Search for the cell housing the specified text and yield its (x, y) center coordinate. 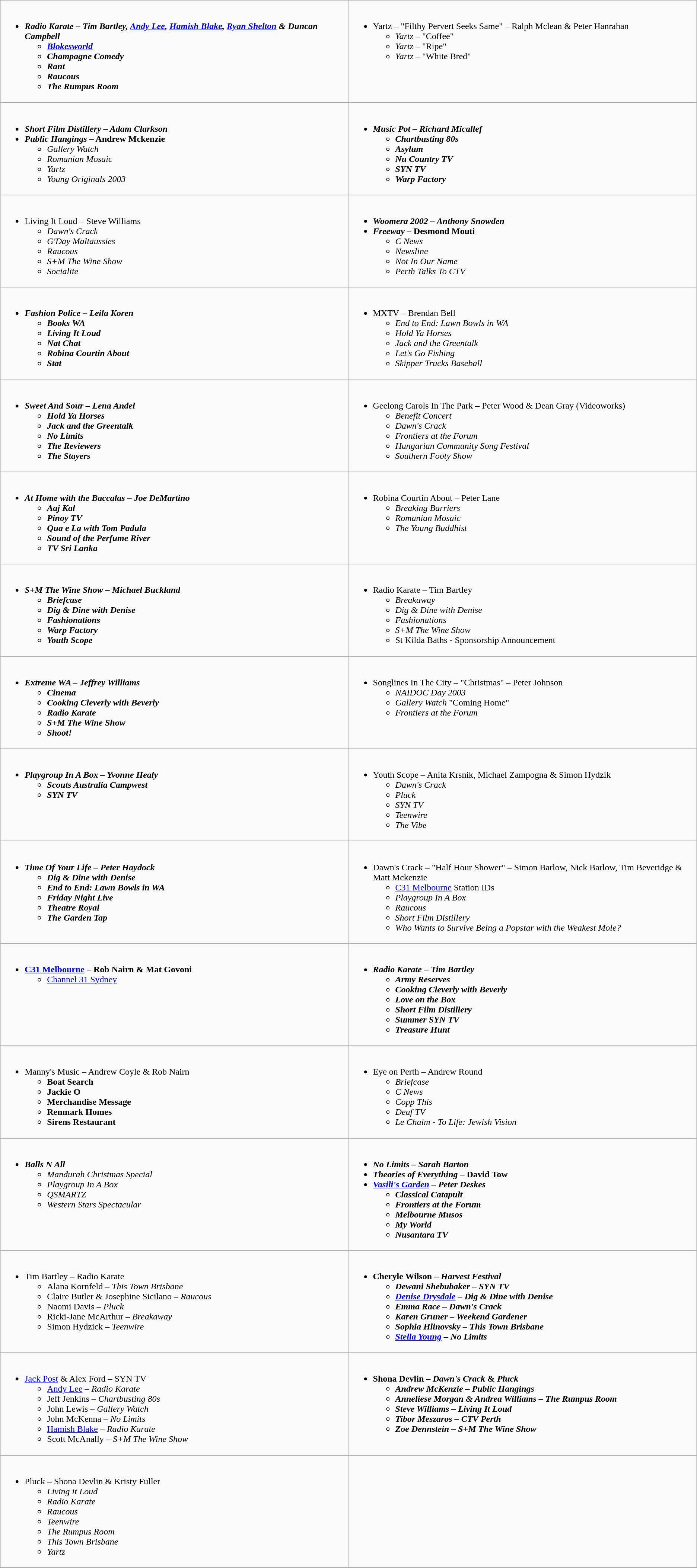
Short Film Distillery – Adam ClarksonPublic Hangings – Andrew MckenzieGallery WatchRomanian MosaicYartzYoung Originals 2003 (174, 149)
Radio Karate – Tim BartleyArmy ReservesCooking Cleverly with BeverlyLove on the BoxShort Film DistillerySummer SYN TVTreasure Hunt (523, 994)
Radio Karate – Tim Bartley, Andy Lee, Hamish Blake, Ryan Shelton & Duncan CampbellBlokesworldChampagne ComedyRantRaucousThe Rumpus Room (174, 51)
Youth Scope – Anita Krsnik, Michael Zampogna & Simon HydzikDawn's CrackPluckSYN TVTeenwireThe Vibe (523, 795)
Extreme WA – Jeffrey WilliamsCinemaCooking Cleverly with BeverlyRadio KarateS+M The Wine ShowShoot! (174, 703)
Robina Courtin About – Peter LaneBreaking BarriersRomanian MosaicThe Young Buddhist (523, 518)
Music Pot – Richard MicallefChartbusting 80sAsylumNu Country TVSYN TVWarp Factory (523, 149)
Pluck – Shona Devlin & Kristy FullerLiving it LoudRadio KarateRaucousTeenwireThe Rumpus RoomThis Town BrisbaneYartz (174, 1511)
Playgroup In A Box – Yvonne HealyScouts Australia CampwestSYN TV (174, 795)
Woomera 2002 – Anthony SnowdenFreeway – Desmond MoutiC NewsNewslineNot In Our NamePerth Talks To CTV (523, 241)
S+M The Wine Show – Michael BucklandBriefcaseDig & Dine with DeniseFashionationsWarp FactoryYouth Scope (174, 610)
Fashion Police – Leila KorenBooks WALiving It LoudNat ChatRobina Courtin AboutStat (174, 333)
Radio Karate – Tim BartleyBreakawayDig & Dine with DeniseFashionationsS+M The Wine ShowSt Kilda Baths - Sponsorship Announcement (523, 610)
Manny's Music – Andrew Coyle & Rob NairnBoat SearchJackie OMerchandise MessageRenmark HomesSirens Restaurant (174, 1092)
Balls N AllMandurah Christmas SpecialPlaygroup In A BoxQSMARTZWestern Stars Spectacular (174, 1194)
Time Of Your Life – Peter HaydockDig & Dine with DeniseEnd to End: Lawn Bowls in WAFriday Night LiveTheatre RoyalThe Garden Tap (174, 892)
Yartz – "Filthy Pervert Seeks Same" – Ralph Mclean & Peter HanrahanYartz – "Coffee"Yartz – "Ripe"Yartz – "White Bred" (523, 51)
C31 Melbourne – Rob Nairn & Mat GovoniChannel 31 Sydney (174, 994)
At Home with the Baccalas – Joe DeMartinoAaj KalPinoy TVQua e La with Tom PadulaSound of the Perfume RiverTV Sri Lanka (174, 518)
Eye on Perth – Andrew RoundBriefcaseC NewsCopp ThisDeaf TVLe Chaim - To Life: Jewish Vision (523, 1092)
Living It Loud – Steve WilliamsDawn's CrackG'Day MaltaussiesRaucousS+M The Wine ShowSocialite (174, 241)
MXTV – Brendan BellEnd to End: Lawn Bowls in WAHold Ya HorsesJack and the GreentalkLet's Go FishingSkipper Trucks Baseball (523, 333)
Songlines In The City – "Christmas" – Peter JohnsonNAIDOC Day 2003Gallery Watch "Coming Home"Frontiers at the Forum (523, 703)
Sweet And Sour – Lena AndelHold Ya HorsesJack and the GreentalkNo LimitsThe ReviewersThe Stayers (174, 426)
